For the text-containing cell, return its midpoint in [x, y] coordinate format. 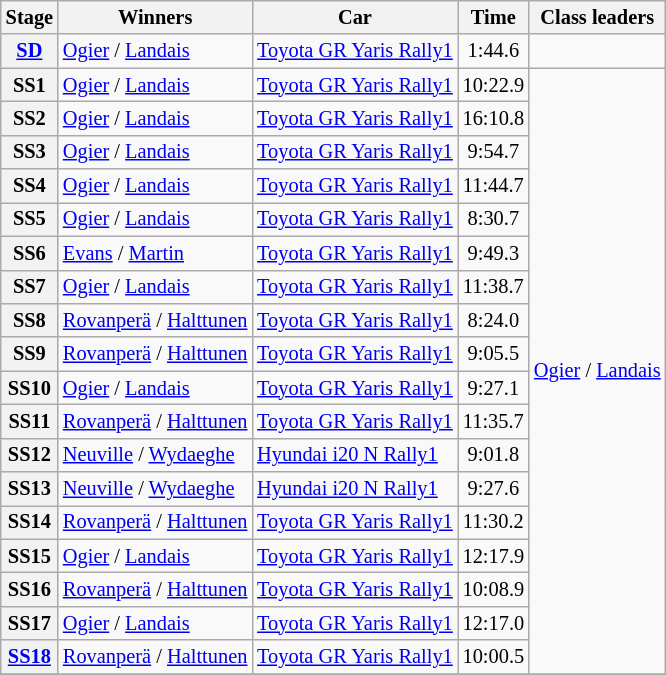
SS10 [30, 388]
11:30.2 [494, 522]
10:08.9 [494, 589]
9:05.5 [494, 354]
SS7 [30, 287]
8:24.0 [494, 320]
Class leaders [598, 17]
9:01.8 [494, 455]
SS6 [30, 253]
SS1 [30, 85]
SS4 [30, 186]
11:44.7 [494, 186]
11:35.7 [494, 421]
9:27.6 [494, 489]
12:17.0 [494, 623]
10:00.5 [494, 657]
8:30.7 [494, 219]
1:44.6 [494, 51]
SS9 [30, 354]
SS18 [30, 657]
Car [354, 17]
9:49.3 [494, 253]
SS5 [30, 219]
SS15 [30, 556]
10:22.9 [494, 85]
Evans / Martin [155, 253]
9:54.7 [494, 152]
9:27.1 [494, 388]
SS17 [30, 623]
Winners [155, 17]
12:17.9 [494, 556]
Stage [30, 17]
SS8 [30, 320]
SS16 [30, 589]
SS13 [30, 489]
SS12 [30, 455]
SD [30, 51]
SS2 [30, 118]
16:10.8 [494, 118]
SS3 [30, 152]
SS14 [30, 522]
SS11 [30, 421]
Time [494, 17]
11:38.7 [494, 287]
